Return (X, Y) of the center of cell containing provided text 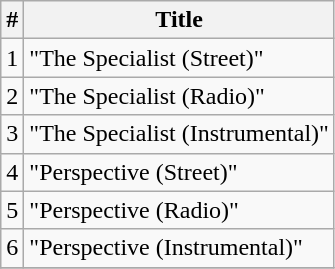
"The Specialist (Instrumental)" (180, 134)
# (12, 20)
5 (12, 210)
"Perspective (Radio)" (180, 210)
"Perspective (Instrumental)" (180, 248)
6 (12, 248)
4 (12, 172)
Title (180, 20)
3 (12, 134)
"The Specialist (Radio)" (180, 96)
"Perspective (Street)" (180, 172)
"The Specialist (Street)" (180, 58)
1 (12, 58)
2 (12, 96)
